Provide the [X, Y] coordinate of the cell's center where the given text is located.  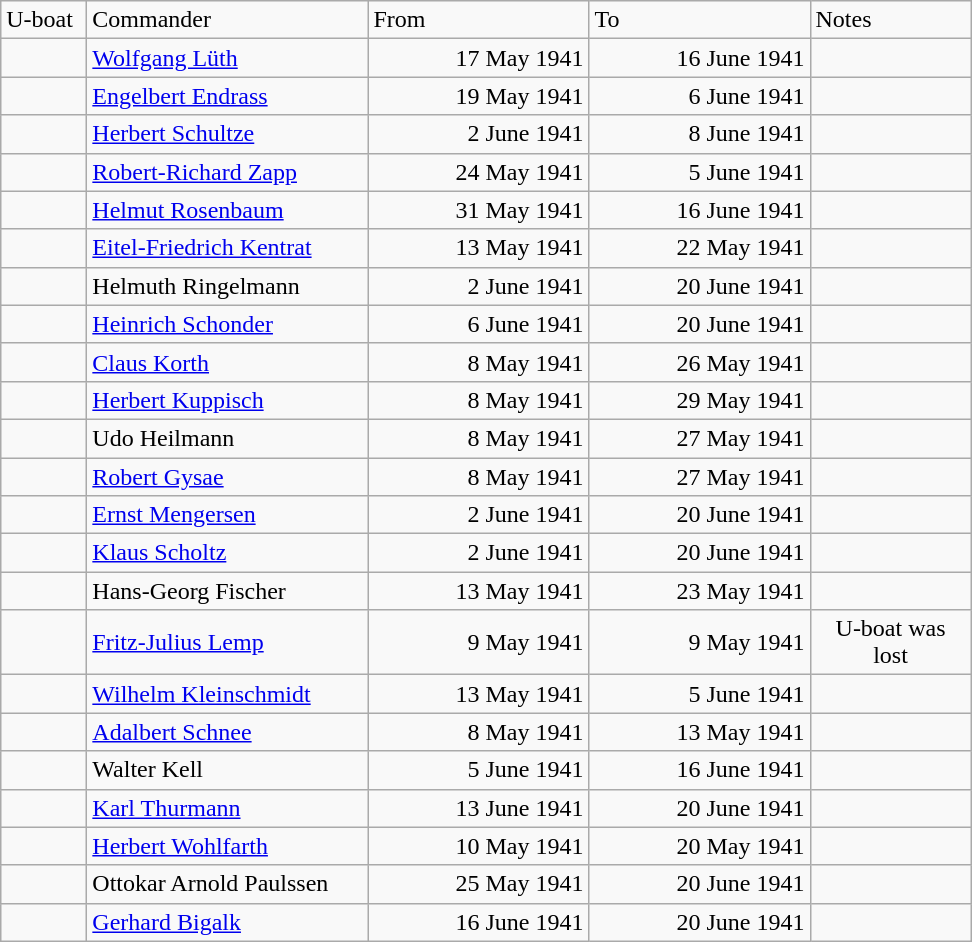
8 June 1941 [700, 134]
Karl Thurmann [228, 808]
Engelbert Endrass [228, 96]
Claus Korth [228, 362]
Helmut Rosenbaum [228, 210]
26 May 1941 [700, 362]
31 May 1941 [478, 210]
Wolfgang Lüth [228, 58]
Ottokar Arnold Paulssen [228, 884]
To [700, 20]
23 May 1941 [700, 591]
Udo Heilmann [228, 438]
Adalbert Schnee [228, 732]
Hans-Georg Fischer [228, 591]
Fritz-Julius Lemp [228, 642]
Heinrich Schonder [228, 324]
Herbert Wohlfarth [228, 846]
Robert Gysae [228, 477]
25 May 1941 [478, 884]
Notes [890, 20]
10 May 1941 [478, 846]
24 May 1941 [478, 172]
Robert-Richard Zapp [228, 172]
20 May 1941 [700, 846]
Herbert Schultze [228, 134]
19 May 1941 [478, 96]
Walter Kell [228, 770]
Klaus Scholtz [228, 553]
U-boat [44, 20]
29 May 1941 [700, 400]
From [478, 20]
Ernst Mengersen [228, 515]
Herbert Kuppisch [228, 400]
Eitel-Friedrich Kentrat [228, 248]
22 May 1941 [700, 248]
Wilhelm Kleinschmidt [228, 694]
Helmuth Ringelmann [228, 286]
Commander [228, 20]
13 June 1941 [478, 808]
Gerhard Bigalk [228, 922]
U-boat was lost [890, 642]
17 May 1941 [478, 58]
